Pinpoint the cell where the given text exists, returning its (X, Y) midpoint coordinate. 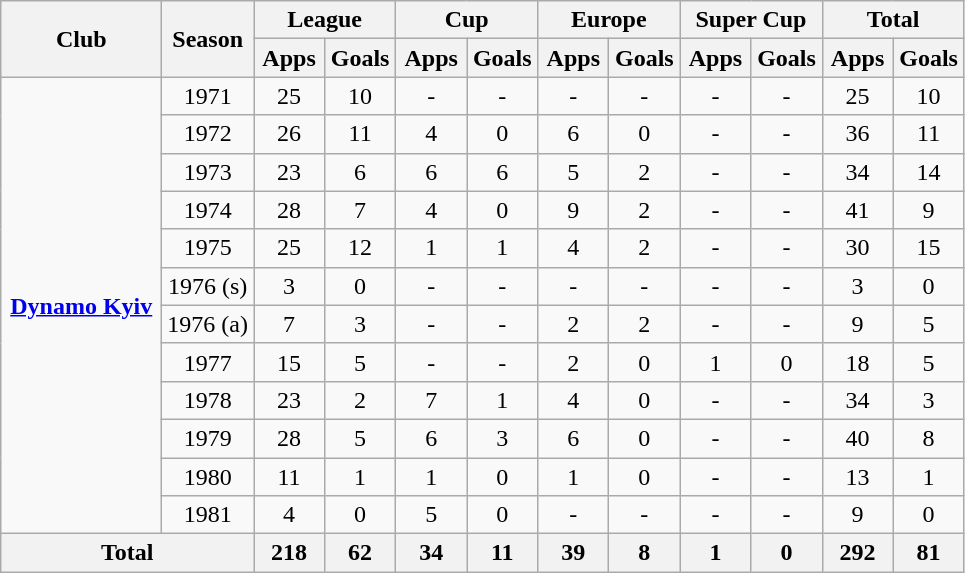
1979 (208, 438)
1981 (208, 515)
13 (858, 477)
26 (290, 134)
League (325, 20)
Cup (467, 20)
1978 (208, 400)
62 (360, 553)
218 (290, 553)
1980 (208, 477)
Europe (609, 20)
Super Cup (751, 20)
81 (928, 553)
1974 (208, 210)
12 (360, 248)
14 (928, 172)
1973 (208, 172)
1975 (208, 248)
39 (574, 553)
1976 (s) (208, 286)
Dynamo Kyiv (82, 306)
Club (82, 39)
Season (208, 39)
292 (858, 553)
1977 (208, 362)
1976 (a) (208, 324)
30 (858, 248)
36 (858, 134)
40 (858, 438)
1971 (208, 96)
18 (858, 362)
1972 (208, 134)
41 (858, 210)
